Identify which cell holds the provided text, then report its (x, y) central coordinate. 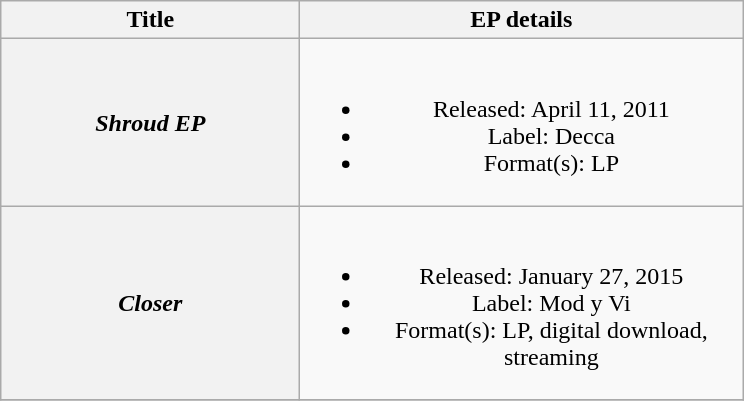
Released: January 27, 2015Label: Mod y ViFormat(s): LP, digital download, streaming (522, 303)
Shroud EP (150, 122)
Released: April 11, 2011Label: DeccaFormat(s): LP (522, 122)
Closer (150, 303)
EP details (522, 20)
Title (150, 20)
